Extract the (X, Y) coordinate from the center of the cell holding the provided text.  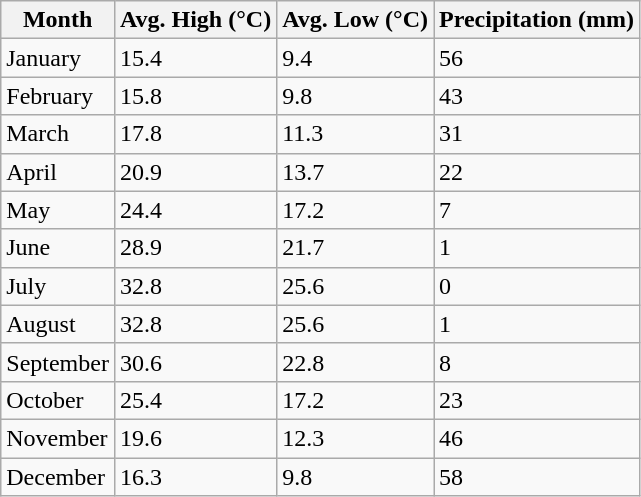
22 (537, 172)
24.4 (195, 210)
46 (537, 438)
January (58, 58)
May (58, 210)
8 (537, 362)
22.8 (356, 362)
October (58, 400)
43 (537, 96)
19.6 (195, 438)
15.8 (195, 96)
13.7 (356, 172)
56 (537, 58)
August (58, 324)
June (58, 248)
25.4 (195, 400)
9.4 (356, 58)
Month (58, 20)
November (58, 438)
Precipitation (mm) (537, 20)
7 (537, 210)
30.6 (195, 362)
31 (537, 134)
11.3 (356, 134)
23 (537, 400)
17.8 (195, 134)
15.4 (195, 58)
April (58, 172)
16.3 (195, 477)
February (58, 96)
28.9 (195, 248)
0 (537, 286)
September (58, 362)
March (58, 134)
21.7 (356, 248)
July (58, 286)
20.9 (195, 172)
Avg. High (°C) (195, 20)
58 (537, 477)
Avg. Low (°C) (356, 20)
December (58, 477)
12.3 (356, 438)
